Provide the (X, Y) coordinate of the cell's center where the given text is located.  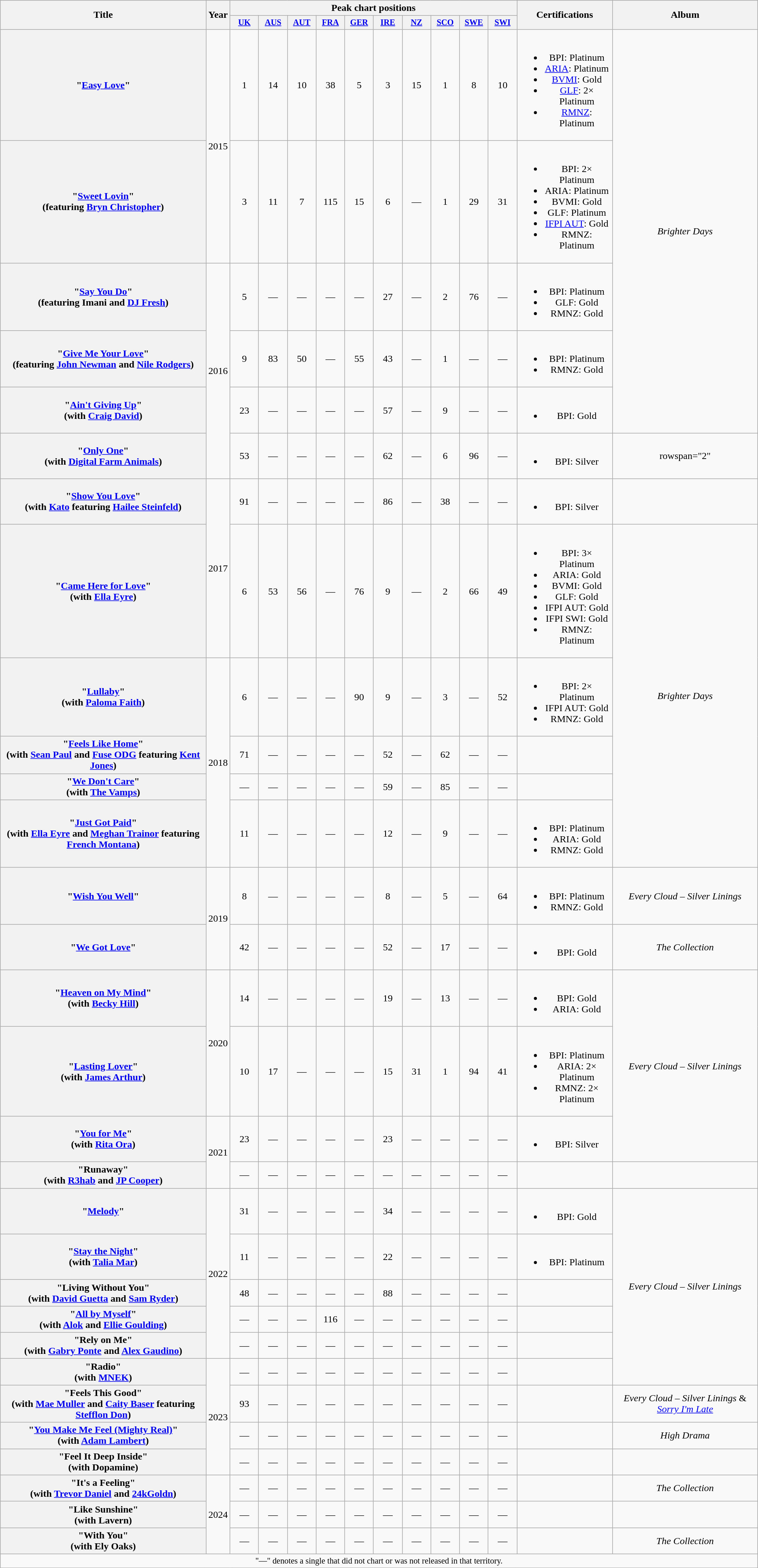
34 (388, 1211)
GER (359, 23)
"Living Without You"(with David Guetta and Sam Ryder) (103, 1293)
116 (330, 1319)
22 (388, 1257)
SWI (503, 23)
71 (245, 755)
Year (218, 15)
"Stay the Night"(with Talia Mar) (103, 1257)
64 (503, 896)
2020 (218, 1043)
66 (474, 591)
NZ (416, 23)
Title (103, 15)
41 (503, 1071)
UK (245, 23)
"You Make Me Feel (Mighty Real)"(with Adam Lambert) (103, 1435)
IRE (388, 23)
BPI: GoldARIA: Gold (565, 998)
55 (359, 359)
"All by Myself"(with Alok and Ellie Goulding) (103, 1319)
AUS (273, 23)
2018 (218, 763)
27 (388, 297)
43 (388, 359)
Album (685, 15)
115 (330, 202)
"Only One"(with Digital Farm Animals) (103, 456)
"We Don't Care"(with The Vamps) (103, 787)
19 (388, 998)
90 (359, 697)
"You for Me" (with Rita Ora) (103, 1139)
"Rely on Me"(with Gabry Ponte and Alex Gaudino) (103, 1345)
High Drama (685, 1435)
59 (388, 787)
SWE (474, 23)
94 (474, 1071)
96 (474, 456)
"Lullaby"(with Paloma Faith) (103, 697)
BPI: PlatinumARIA: GoldRMNZ: Gold (565, 834)
"Wish You Well" (103, 896)
"Feels Like Home"(with Sean Paul and Fuse ODG featuring Kent Jones) (103, 755)
2015 (218, 146)
12 (388, 834)
2016 (218, 371)
29 (474, 202)
Peak chart positions (373, 8)
93 (245, 1404)
rowspan="2" (685, 456)
7 (302, 202)
"Heaven on My Mind"(with Becky Hill) (103, 998)
BPI: PlatinumARIA: 2× PlatinumRMNZ: 2× Platinum (565, 1071)
"It's a Feeling"(with Trevor Daniel and 24kGoldn) (103, 1488)
"Melody" (103, 1211)
88 (388, 1293)
"Say You Do"(featuring Imani and DJ Fresh) (103, 297)
BPI: PlatinumARIA: PlatinumBVMI: GoldGLF: 2× PlatinumRMNZ: Platinum (565, 85)
"Easy Love" (103, 85)
2019 (218, 919)
"Like Sunshine"(with Lavern) (103, 1515)
48 (245, 1293)
BPI: 3× PlatinumARIA: GoldBVMI: GoldGLF: GoldIFPI AUT: GoldIFPI SWI: GoldRMNZ: Platinum (565, 591)
2017 (218, 568)
2024 (218, 1515)
2022 (218, 1273)
BPI: PlatinumGLF: GoldRMNZ: Gold (565, 297)
"Lasting Lover"(with James Arthur) (103, 1071)
91 (245, 502)
"Radio"(with MNEK) (103, 1372)
49 (503, 591)
50 (302, 359)
FRA (330, 23)
"We Got Love" (103, 947)
"Show You Love"(with Kato featuring Hailee Steinfeld) (103, 502)
"Give Me Your Love"(featuring John Newman and Nile Rodgers) (103, 359)
2021 (218, 1152)
BPI: 2× PlatinumIFPI AUT: GoldRMNZ: Gold (565, 697)
BPI: Platinum (565, 1257)
"Just Got Paid"(with Ella Eyre and Meghan Trainor featuring French Montana) (103, 834)
"Ain't Giving Up"(with Craig David) (103, 410)
"Feels This Good"(with Mae Muller and Caity Baser featuring Stefflon Don) (103, 1404)
BPI: 2× PlatinumARIA: PlatinumBVMI: GoldGLF: PlatinumIFPI AUT: GoldRMNZ: Platinum (565, 202)
SCO (445, 23)
85 (445, 787)
"With You"(with Ely Oaks) (103, 1540)
86 (388, 502)
Every Cloud – Silver Linings & Sorry I'm Late (685, 1404)
"—" denotes a single that did not chart or was not released in that territory. (379, 1561)
2023 (218, 1417)
AUT (302, 23)
57 (388, 410)
42 (245, 947)
"Feel It Deep Inside"(with Dopamine) (103, 1462)
"Runaway" (with R3hab and JP Cooper) (103, 1175)
83 (273, 359)
"Came Here for Love"(with Ella Eyre) (103, 591)
"Sweet Lovin"(featuring Bryn Christopher) (103, 202)
Certifications (565, 15)
56 (302, 591)
13 (445, 998)
